Scan for the cell matching the given text and deliver its (X, Y) coordinate at center. 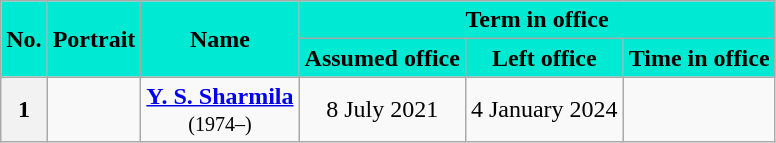
Portrait (94, 39)
Y. S. Sharmila(1974–) (220, 110)
Time in office (699, 58)
No. (24, 39)
Term in office (537, 20)
Name (220, 39)
8 July 2021 (382, 110)
Left office (544, 58)
1 (24, 110)
4 January 2024 (544, 110)
Assumed office (382, 58)
